Identify which cell holds the provided text, then report its (x, y) central coordinate. 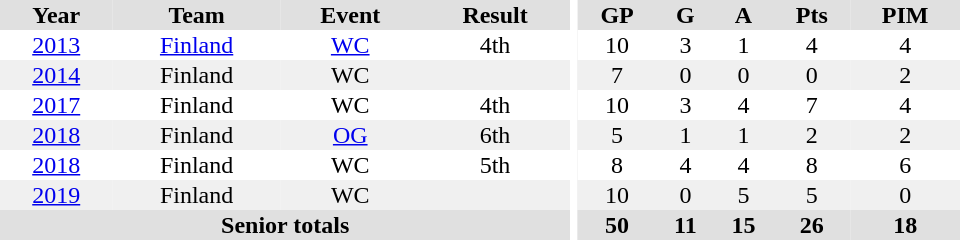
Senior totals (285, 225)
6 (905, 165)
15 (744, 225)
Event (350, 15)
G (686, 15)
6th (496, 135)
Pts (812, 15)
A (744, 15)
2017 (56, 105)
GP (617, 15)
OG (350, 135)
2014 (56, 75)
PIM (905, 15)
2019 (56, 195)
50 (617, 225)
5th (496, 165)
Result (496, 15)
2013 (56, 45)
11 (686, 225)
Team (196, 15)
26 (812, 225)
Year (56, 15)
18 (905, 225)
